Scan for the cell matching the given text and deliver its [X, Y] coordinate at center. 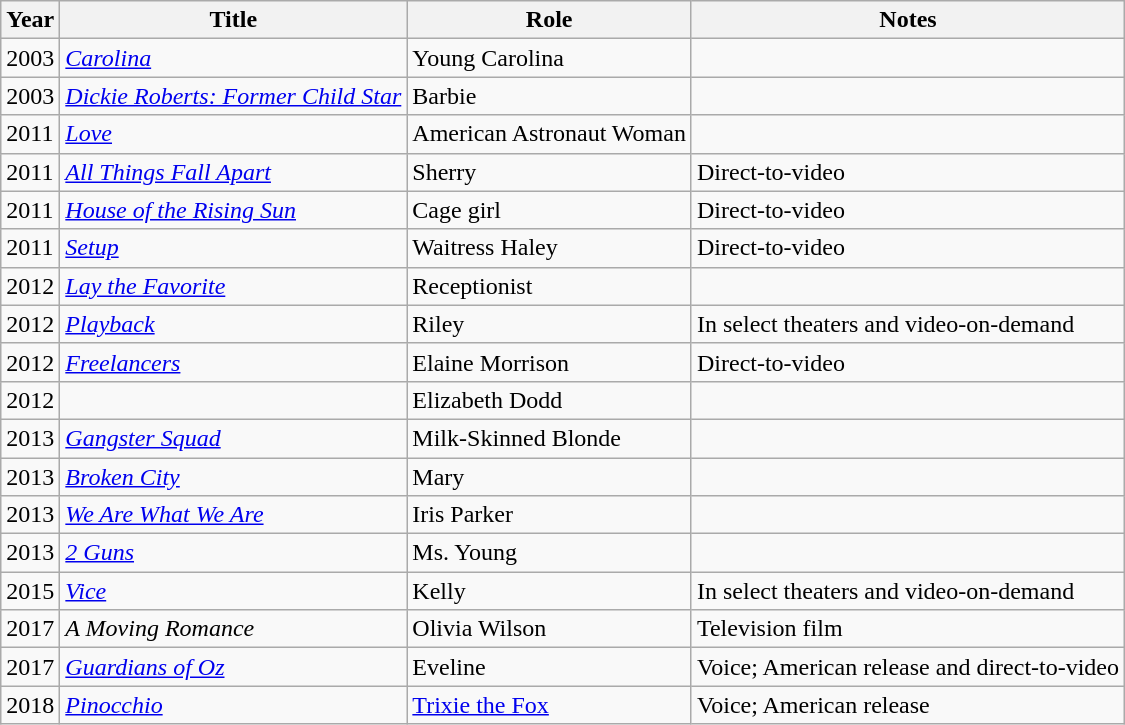
Young Carolina [550, 58]
Elaine Morrison [550, 362]
2 Guns [234, 553]
Role [550, 20]
Eveline [550, 667]
Trixie the Fox [550, 705]
Freelancers [234, 362]
Voice; American release and direct-to-video [908, 667]
Broken City [234, 477]
Dickie Roberts: Former Child Star [234, 96]
Milk-Skinned Blonde [550, 438]
We Are What We Are [234, 515]
Playback [234, 324]
2018 [30, 705]
Pinocchio [234, 705]
Gangster Squad [234, 438]
All Things Fall Apart [234, 172]
Lay the Favorite [234, 286]
Mary [550, 477]
Riley [550, 324]
Iris Parker [550, 515]
Cage girl [550, 210]
Voice; American release [908, 705]
A Moving Romance [234, 629]
Sherry [550, 172]
Carolina [234, 58]
Vice [234, 591]
Ms. Young [550, 553]
Notes [908, 20]
Year [30, 20]
Title [234, 20]
Receptionist [550, 286]
Olivia Wilson [550, 629]
Waitress Haley [550, 248]
Television film [908, 629]
Barbie [550, 96]
American Astronaut Woman [550, 134]
Elizabeth Dodd [550, 400]
2015 [30, 591]
Kelly [550, 591]
Guardians of Oz [234, 667]
House of the Rising Sun [234, 210]
Setup [234, 248]
Love [234, 134]
